Scan for the cell matching the given text and deliver its (X, Y) coordinate at center. 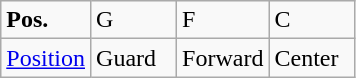
G (134, 20)
Forward (223, 58)
C (312, 20)
F (223, 20)
Center (312, 58)
Pos. (46, 20)
Guard (134, 58)
Position (46, 58)
